Return (X, Y) of the center of cell containing provided text 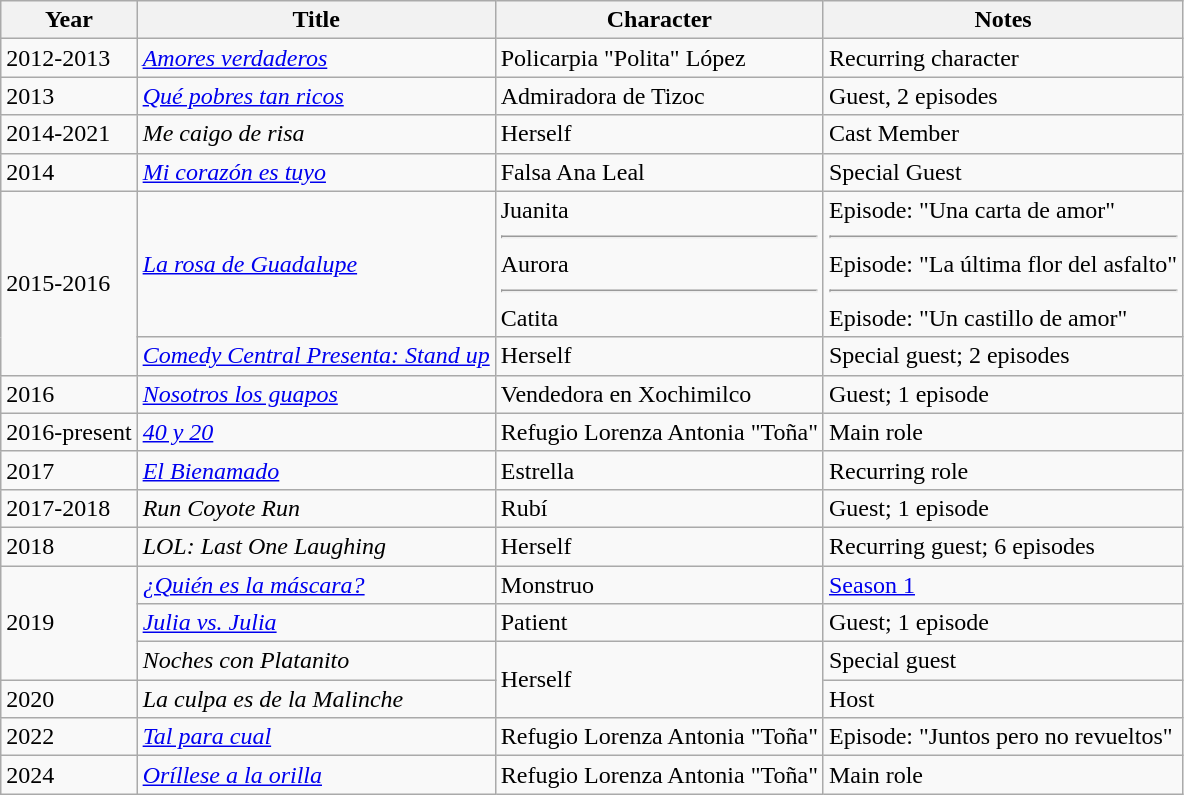
2016 (69, 394)
Notes (1002, 20)
2014 (69, 172)
Patient (659, 623)
Special guest (1002, 661)
Recurring role (1002, 470)
Monstruo (659, 585)
2014-2021 (69, 134)
2016-present (69, 432)
Year (69, 20)
Title (316, 20)
JuanitaAuroraCatita (659, 264)
Tal para cual (316, 737)
Nosotros los guapos (316, 394)
Run Coyote Run (316, 508)
Season 1 (1002, 585)
Recurring guest; 6 episodes (1002, 546)
Mi corazón es tuyo (316, 172)
Julia vs. Julia (316, 623)
Vendedora en Xochimilco (659, 394)
Falsa Ana Leal (659, 172)
Special Guest (1002, 172)
La culpa es de la Malinche (316, 699)
2015-2016 (69, 283)
Policarpia "Polita" López (659, 58)
La rosa de Guadalupe (316, 264)
2013 (69, 96)
2012-2013 (69, 58)
2020 (69, 699)
2018 (69, 546)
Estrella (659, 470)
Rubí (659, 508)
Amores verdaderos (316, 58)
¿Quién es la máscara? (316, 585)
Guest, 2 episodes (1002, 96)
Special guest; 2 episodes (1002, 356)
2022 (69, 737)
2017 (69, 470)
Admiradora de Tizoc (659, 96)
Comedy Central Presenta: Stand up (316, 356)
Host (1002, 699)
Character (659, 20)
2024 (69, 775)
Qué pobres tan ricos (316, 96)
Cast Member (1002, 134)
Noches con Platanito (316, 661)
LOL: Last One Laughing (316, 546)
Episode: "Juntos pero no revueltos" (1002, 737)
Recurring character (1002, 58)
40 y 20 (316, 432)
El Bienamado (316, 470)
Oríllese a la orilla (316, 775)
2017-2018 (69, 508)
Me caigo de risa (316, 134)
2019 (69, 623)
Episode: "Una carta de amor"Episode: "La última flor del asfalto"Episode: "Un castillo de amor" (1002, 264)
